Find where the given text appears and provide that cell's center as [x, y] coordinate. 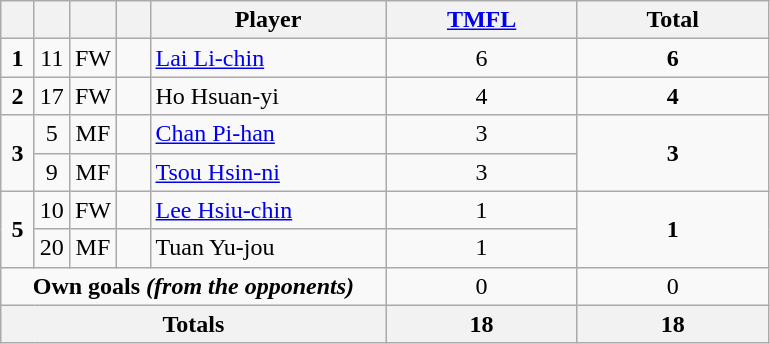
Tuan Yu-jou [268, 248]
Lee Hsiu-chin [268, 210]
Ho Hsuan-yi [268, 96]
TMFL [482, 20]
Total [672, 20]
Totals [194, 324]
10 [52, 210]
2 [18, 96]
9 [52, 172]
17 [52, 96]
Chan Pi-han [268, 134]
Tsou Hsin-ni [268, 172]
11 [52, 58]
Lai Li-chin [268, 58]
20 [52, 248]
Own goals (from the opponents) [194, 286]
Player [268, 20]
